From the cell containing the given text, extract its center point as [x, y] coordinate. 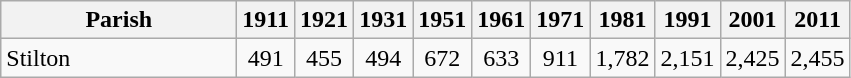
1961 [502, 20]
494 [384, 58]
Stilton [119, 58]
672 [442, 58]
1,782 [622, 58]
2,151 [688, 58]
911 [560, 58]
2,455 [818, 58]
1921 [324, 20]
633 [502, 58]
455 [324, 58]
1991 [688, 20]
2001 [752, 20]
1911 [266, 20]
1971 [560, 20]
1931 [384, 20]
491 [266, 58]
1981 [622, 20]
2,425 [752, 58]
1951 [442, 20]
Parish [119, 20]
2011 [818, 20]
